Find where the given text appears and provide that cell's center as (x, y) coordinate. 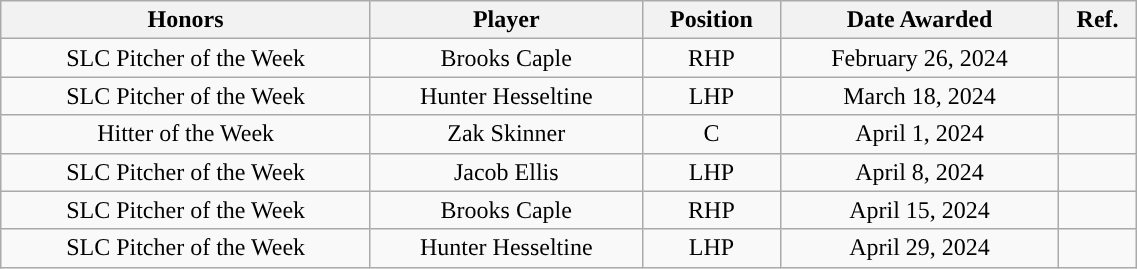
February 26, 2024 (920, 58)
Zak Skinner (506, 134)
March 18, 2024 (920, 96)
Date Awarded (920, 20)
Player (506, 20)
Honors (186, 20)
April 15, 2024 (920, 210)
April 8, 2024 (920, 172)
April 1, 2024 (920, 134)
Hitter of the Week (186, 134)
April 29, 2024 (920, 248)
C (712, 134)
Ref. (1097, 20)
Jacob Ellis (506, 172)
Position (712, 20)
